Scan for the cell matching the given text and deliver its (x, y) coordinate at center. 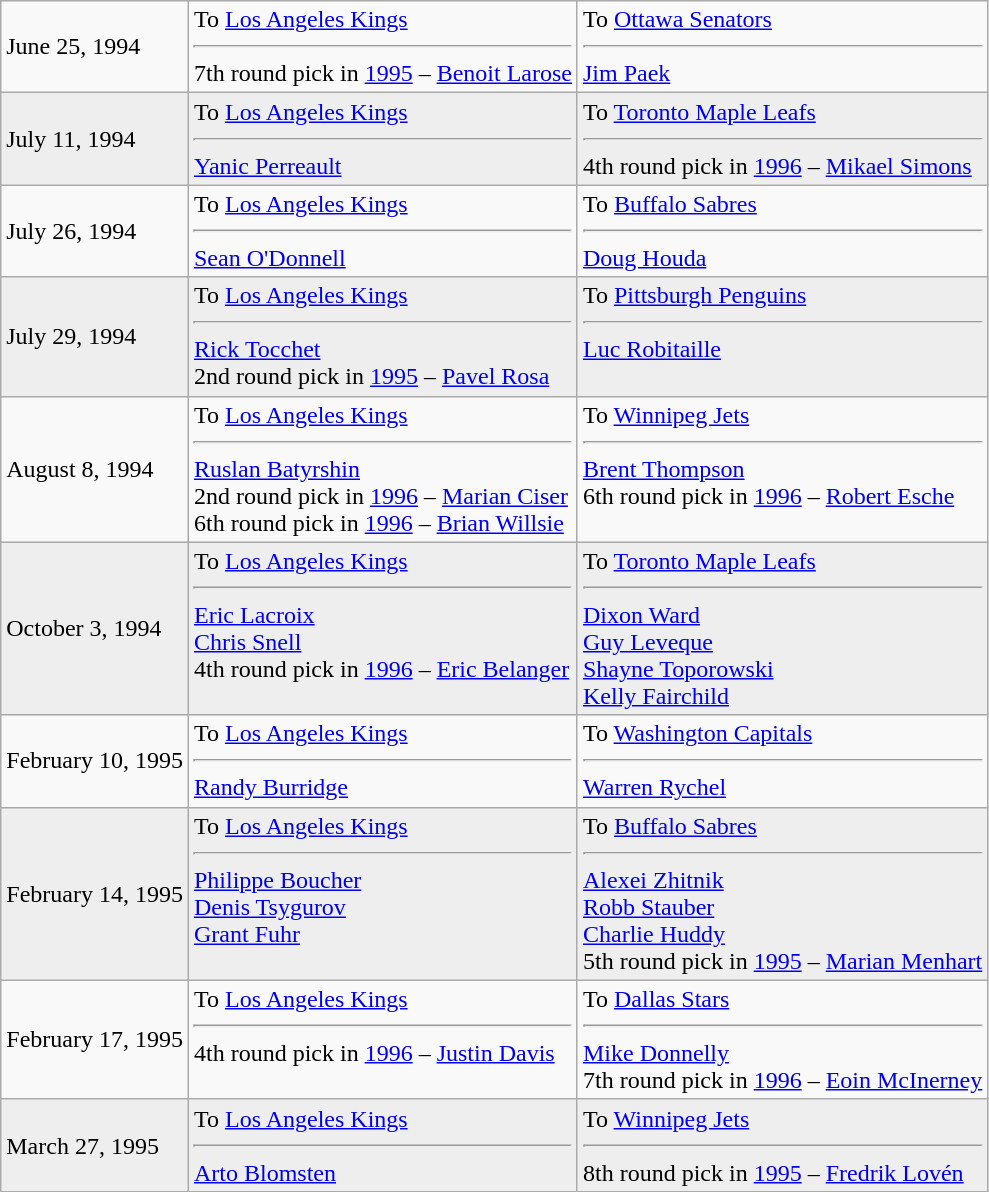
February 14, 1995 (95, 894)
July 29, 1994 (95, 336)
To Los Angeles KingsRuslan Batyrshin 2nd round pick in 1996 – Marian Ciser 6th round pick in 1996 – Brian Willsie (382, 469)
To Dallas StarsMike Donnelly 7th round pick in 1996 – Eoin McInerney (782, 1040)
To Los Angeles KingsPhilippe Boucher Denis Tsygurov Grant Fuhr (382, 894)
To Ottawa SenatorsJim Paek (782, 47)
To Los Angeles KingsRick Tocchet 2nd round pick in 1995 – Pavel Rosa (382, 336)
To Los Angeles KingsYanic Perreault (382, 139)
To Los Angeles Kings4th round pick in 1996 – Justin Davis (382, 1040)
To Toronto Maple LeafsDixon Ward Guy Leveque Shayne Toporowski Kelly Fairchild (782, 628)
To Los Angeles KingsArto Blomsten (382, 1145)
To Los Angeles Kings7th round pick in 1995 – Benoit Larose (382, 47)
To Winnipeg Jets8th round pick in 1995 – Fredrik Lovén (782, 1145)
October 3, 1994 (95, 628)
To Los Angeles KingsEric Lacroix Chris Snell 4th round pick in 1996 – Eric Belanger (382, 628)
To Buffalo SabresAlexei Zhitnik Robb Stauber Charlie Huddy 5th round pick in 1995 – Marian Menhart (782, 894)
To Washington CapitalsWarren Rychel (782, 761)
March 27, 1995 (95, 1145)
July 11, 1994 (95, 139)
July 26, 1994 (95, 231)
August 8, 1994 (95, 469)
To Buffalo SabresDoug Houda (782, 231)
To Los Angeles KingsRandy Burridge (382, 761)
To Toronto Maple Leafs4th round pick in 1996 – Mikael Simons (782, 139)
February 17, 1995 (95, 1040)
To Winnipeg JetsBrent Thompson 6th round pick in 1996 – Robert Esche (782, 469)
To Pittsburgh PenguinsLuc Robitaille (782, 336)
February 10, 1995 (95, 761)
June 25, 1994 (95, 47)
To Los Angeles KingsSean O'Donnell (382, 231)
